Output the [X, Y] coordinate of the center of the cell containing the given text.  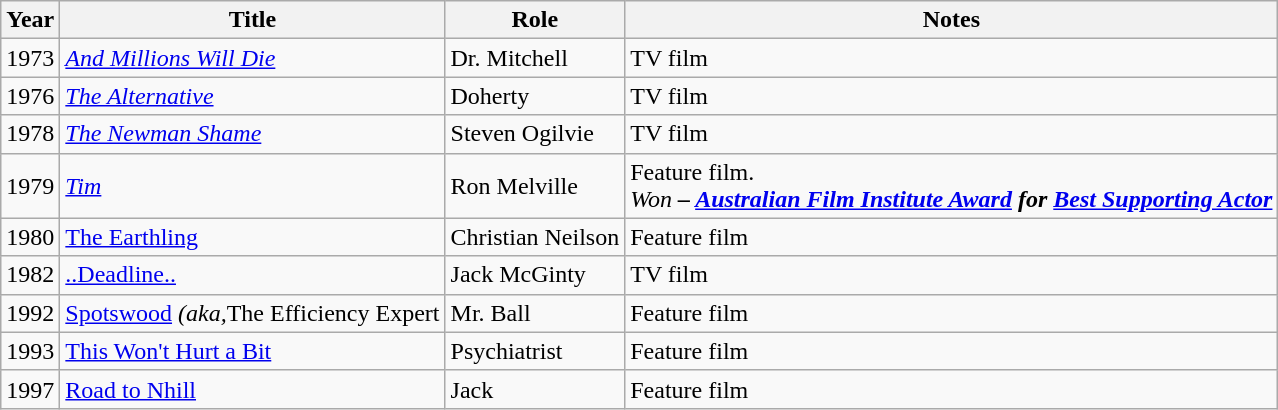
Road to Nhill [252, 389]
1978 [30, 134]
Notes [952, 20]
The Newman Shame [252, 134]
Feature film.Won – Australian Film Institute Award for Best Supporting Actor [952, 186]
The Alternative [252, 96]
..Deadline.. [252, 275]
1993 [30, 351]
Jack McGinty [535, 275]
1992 [30, 313]
Christian Neilson [535, 237]
1980 [30, 237]
1973 [30, 58]
This Won't Hurt a Bit [252, 351]
1979 [30, 186]
The Earthling [252, 237]
Dr. Mitchell [535, 58]
And Millions Will Die [252, 58]
Jack [535, 389]
Tim [252, 186]
Doherty [535, 96]
1976 [30, 96]
Psychiatrist [535, 351]
1982 [30, 275]
Title [252, 20]
1997 [30, 389]
Mr. Ball [535, 313]
Ron Melville [535, 186]
Year [30, 20]
Role [535, 20]
Steven Ogilvie [535, 134]
Spotswood (aka,The Efficiency Expert [252, 313]
